Capture the cell that displays the provided text and extract its [x, y] central coordinate. 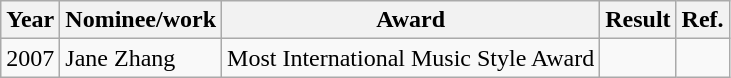
Result [638, 20]
2007 [30, 58]
Year [30, 20]
Jane Zhang [141, 58]
Nominee/work [141, 20]
Award [411, 20]
Ref. [702, 20]
Most International Music Style Award [411, 58]
